Provide the [X, Y] coordinate of the cell's center where the given text is located.  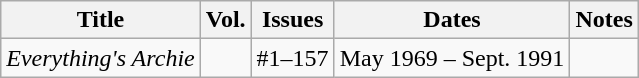
#1–157 [292, 58]
May 1969 – Sept. 1991 [452, 58]
Dates [452, 20]
Notes [604, 20]
Vol. [226, 20]
Issues [292, 20]
Title [100, 20]
Everything's Archie [100, 58]
